Identify which cell holds the provided text, then report its (x, y) central coordinate. 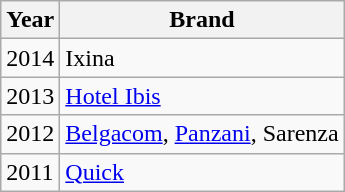
Year (30, 20)
Hotel Ibis (202, 96)
Quick (202, 172)
2012 (30, 134)
2013 (30, 96)
Ixina (202, 58)
Belgacom, Panzani, Sarenza (202, 134)
Brand (202, 20)
2014 (30, 58)
2011 (30, 172)
